Find where the given text appears and provide that cell's center as (x, y) coordinate. 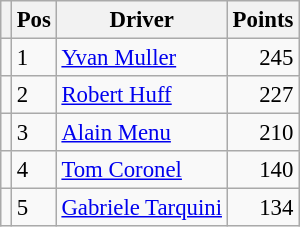
1 (34, 58)
2 (34, 95)
Gabriele Tarquini (142, 208)
Robert Huff (142, 95)
3 (34, 133)
Driver (142, 20)
134 (262, 208)
Pos (34, 20)
245 (262, 58)
Alain Menu (142, 133)
4 (34, 170)
210 (262, 133)
227 (262, 95)
Tom Coronel (142, 170)
140 (262, 170)
5 (34, 208)
Points (262, 20)
Yvan Muller (142, 58)
